Capture the cell that displays the provided text and extract its [X, Y] central coordinate. 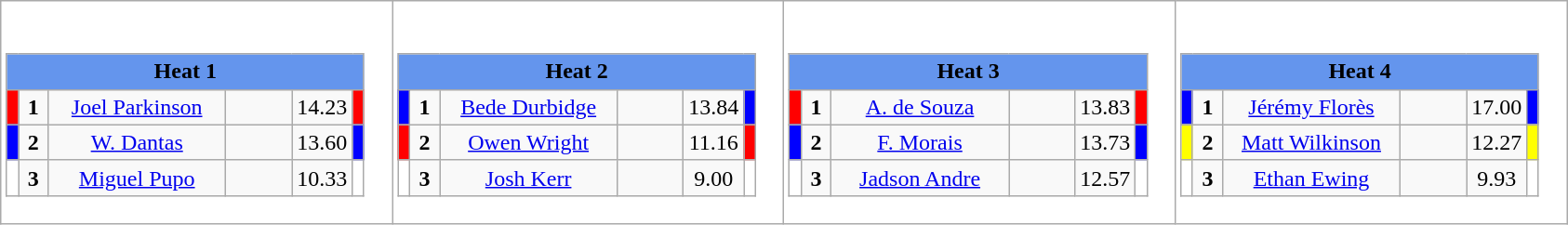
Joel Parkinson [138, 107]
F. Morais [921, 142]
13.84 [714, 107]
Matt Wilkinson [1311, 142]
11.16 [714, 142]
Bede Durbidge [528, 107]
17.00 [1497, 107]
Heat 2 1 Bede Durbidge 13.84 2 Owen Wright 11.16 3 Josh Kerr 9.00 [588, 112]
12.57 [1105, 178]
10.33 [322, 178]
A. de Souza [921, 107]
Josh Kerr [528, 178]
Heat 4 1 Jérémy Florès 17.00 2 Matt Wilkinson 12.27 3 Ethan Ewing 9.93 [1371, 112]
Heat 3 1 A. de Souza 13.83 2 F. Morais 13.73 3 Jadson Andre 12.57 [980, 112]
Heat 2 [577, 72]
W. Dantas [138, 142]
Heat 1 [185, 72]
Heat 3 [968, 72]
13.73 [1105, 142]
9.00 [714, 178]
13.60 [322, 142]
Heat 1 1 Joel Parkinson 14.23 2 W. Dantas 13.60 3 Miguel Pupo 10.33 [197, 112]
Owen Wright [528, 142]
Jérémy Florès [1311, 107]
12.27 [1497, 142]
14.23 [322, 107]
Heat 4 [1360, 72]
13.83 [1105, 107]
Jadson Andre [921, 178]
9.93 [1497, 178]
Miguel Pupo [138, 178]
Ethan Ewing [1311, 178]
